From the cell containing the given text, extract its center point as [X, Y] coordinate. 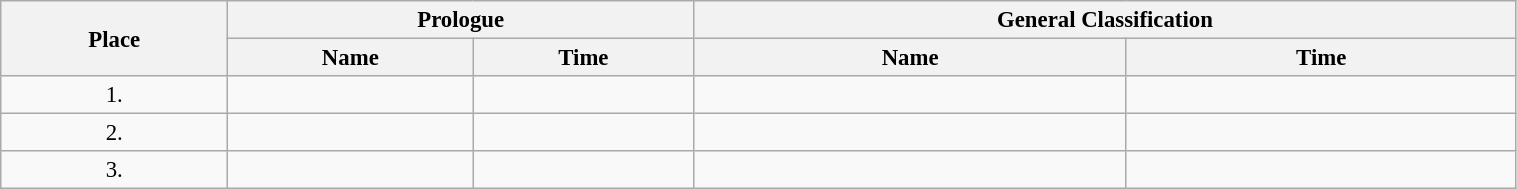
Place [114, 38]
2. [114, 133]
Prologue [461, 20]
1. [114, 95]
3. [114, 170]
General Classification [1105, 20]
